Return the [X, Y] coordinate for the center point of the cell that contains the specified text.  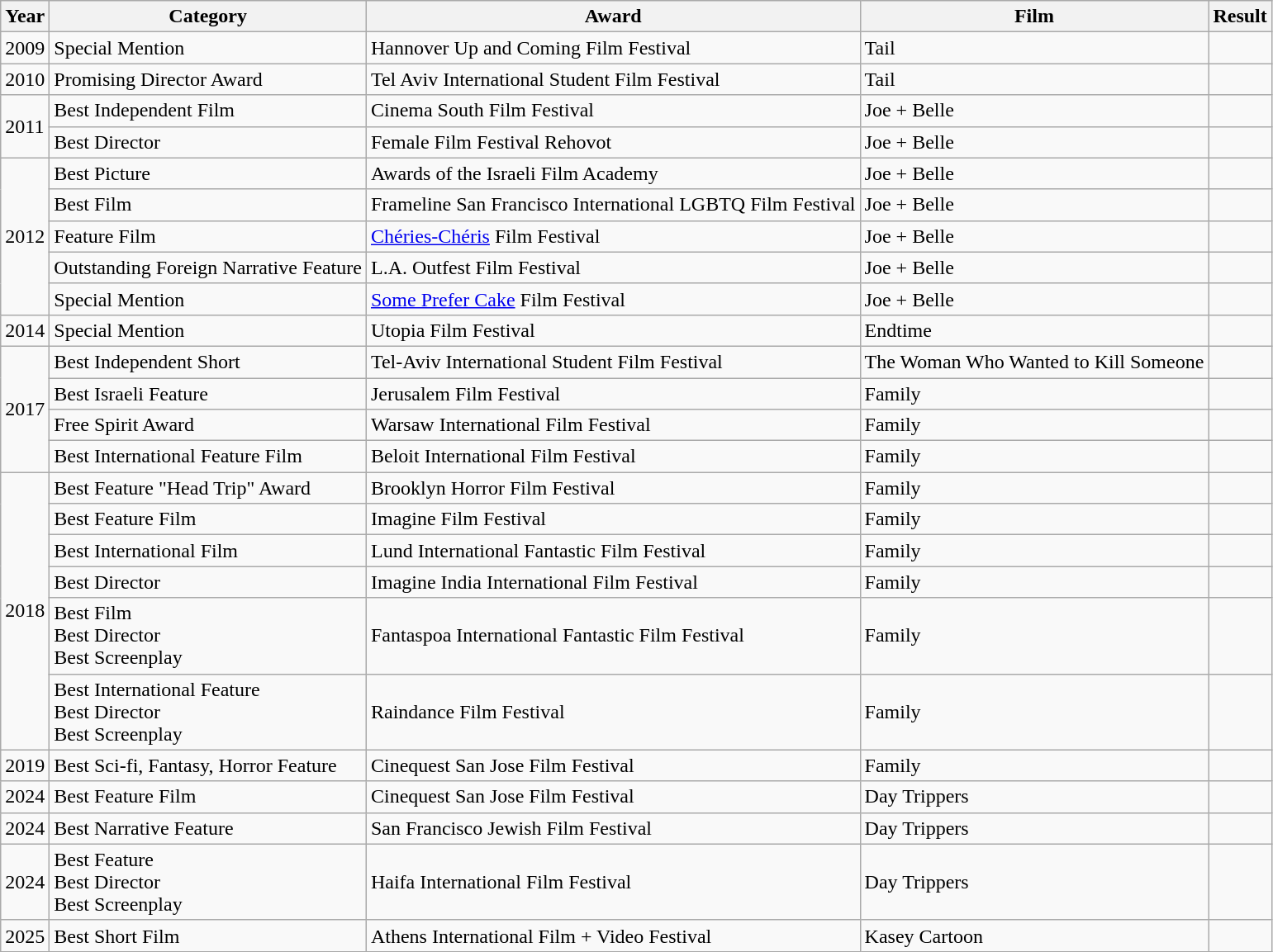
Female Film Festival Rehovot [613, 142]
Best Narrative Feature [208, 828]
Result [1240, 17]
Award [613, 17]
Utopia Film Festival [613, 330]
Frameline San Francisco International LGBTQ Film Festival [613, 205]
Chéries-Chéris Film Festival [613, 236]
2014 [25, 330]
Lund International Fantastic Film Festival [613, 551]
Best Short Film [208, 935]
Category [208, 17]
2017 [25, 409]
Best International Film [208, 551]
Best Sci-fi, Fantasy, Horror Feature [208, 765]
Film [1034, 17]
Jerusalem Film Festival [613, 394]
Best Picture [208, 173]
Warsaw International Film Festival [613, 425]
Brooklyn Horror Film Festival [613, 488]
L.A. Outfest Film Festival [613, 268]
2018 [25, 611]
Free Spirit Award [208, 425]
Fantaspoa International Fantastic Film Festival [613, 636]
Best International Feature Film [208, 457]
The Woman Who Wanted to Kill Someone [1034, 362]
Tel Aviv International Student Film Festival [613, 79]
2009 [25, 48]
Feature Film [208, 236]
Cinema South Film Festival [613, 111]
Kasey Cartoon [1034, 935]
Athens International Film + Video Festival [613, 935]
Best Film [208, 205]
Promising Director Award [208, 79]
2011 [25, 126]
Best FeatureBest DirectorBest Screenplay [208, 882]
Best Feature "Head Trip" Award [208, 488]
Best Independent Film [208, 111]
Outstanding Foreign Narrative Feature [208, 268]
Imagine India International Film Festival [613, 582]
Tel-Aviv International Student Film Festival [613, 362]
2019 [25, 765]
Hannover Up and Coming Film Festival [613, 48]
Best FilmBest DirectorBest Screenplay [208, 636]
San Francisco Jewish Film Festival [613, 828]
Imagine Film Festival [613, 519]
Haifa International Film Festival [613, 882]
Awards of the Israeli Film Academy [613, 173]
Best Israeli Feature [208, 394]
Some Prefer Cake Film Festival [613, 299]
2010 [25, 79]
Best International FeatureBest DirectorBest Screenplay [208, 712]
Best Independent Short [208, 362]
Raindance Film Festival [613, 712]
2012 [25, 236]
Year [25, 17]
Beloit International Film Festival [613, 457]
2025 [25, 935]
Endtime [1034, 330]
